Scan for the cell matching the given text and deliver its (X, Y) coordinate at center. 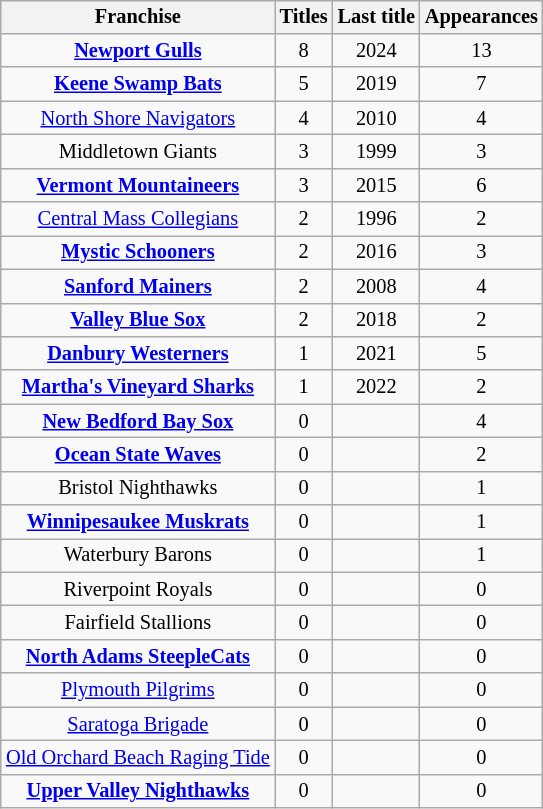
Keene Swamp Bats (138, 84)
Central Mass Collegians (138, 219)
Danbury Westerners (138, 354)
Titles (304, 17)
Plymouth Pilgrims (138, 690)
Waterbury Barons (138, 556)
Middletown Giants (138, 152)
Martha's Vineyard Sharks (138, 387)
Winnipesaukee Muskrats (138, 522)
Old Orchard Beach Raging Tide (138, 758)
2021 (376, 354)
Newport Gulls (138, 51)
2019 (376, 84)
2016 (376, 253)
2015 (376, 185)
7 (482, 84)
Appearances (482, 17)
Franchise (138, 17)
1996 (376, 219)
North Adams SteepleCats (138, 657)
Valley Blue Sox (138, 320)
Fairfield Stallions (138, 623)
2008 (376, 286)
Last title (376, 17)
2018 (376, 320)
13 (482, 51)
Sanford Mainers (138, 286)
Mystic Schooners (138, 253)
2010 (376, 118)
Bristol Nighthawks (138, 488)
Upper Valley Nighthawks (138, 791)
Riverpoint Royals (138, 589)
Ocean State Waves (138, 455)
North Shore Navigators (138, 118)
Vermont Mountaineers (138, 185)
8 (304, 51)
Saratoga Brigade (138, 724)
1999 (376, 152)
6 (482, 185)
New Bedford Bay Sox (138, 421)
2024 (376, 51)
2022 (376, 387)
